Detect which cell encompasses the target text, then output its (x, y) center coordinate. 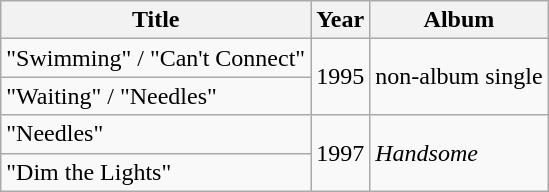
"Dim the Lights" (156, 172)
Title (156, 20)
"Swimming" / "Can't Connect" (156, 58)
1995 (340, 77)
"Waiting" / "Needles" (156, 96)
1997 (340, 153)
Album (459, 20)
Year (340, 20)
"Needles" (156, 134)
Handsome (459, 153)
non-album single (459, 77)
